Identify which cell holds the provided text, then report its [X, Y] central coordinate. 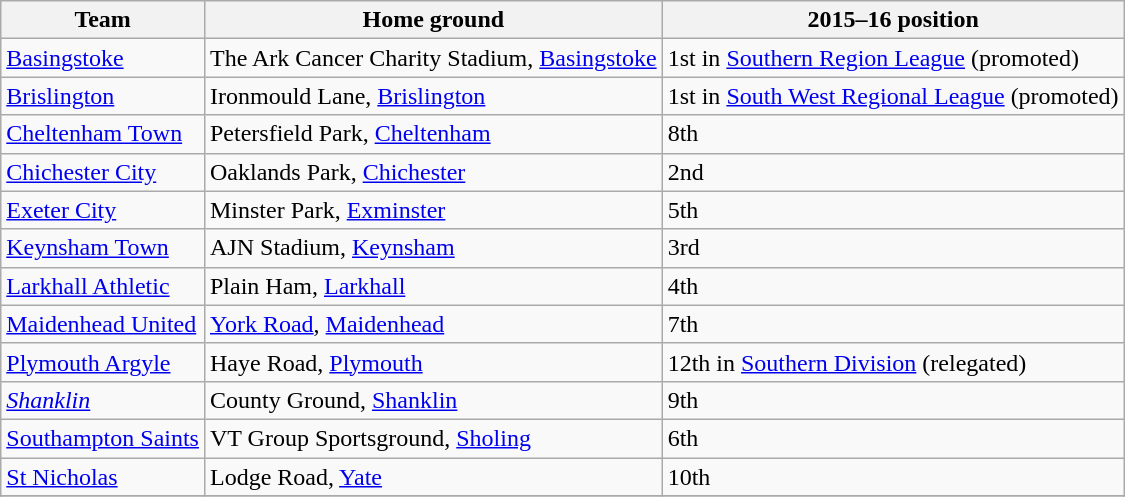
8th [893, 134]
Team [103, 20]
1st in Southern Region League (promoted) [893, 58]
2015–16 position [893, 20]
9th [893, 400]
County Ground, Shanklin [433, 400]
Lodge Road, Yate [433, 477]
St Nicholas [103, 477]
VT Group Sportsground, Sholing [433, 438]
Southampton Saints [103, 438]
Plymouth Argyle [103, 362]
The Ark Cancer Charity Stadium, Basingstoke [433, 58]
Exeter City [103, 210]
Cheltenham Town [103, 134]
Shanklin [103, 400]
York Road, Maidenhead [433, 324]
1st in South West Regional League (promoted) [893, 96]
Chichester City [103, 172]
3rd [893, 248]
AJN Stadium, Keynsham [433, 248]
Home ground [433, 20]
Plain Ham, Larkhall [433, 286]
Petersfield Park, Cheltenham [433, 134]
Keynsham Town [103, 248]
2nd [893, 172]
Oaklands Park, Chichester [433, 172]
5th [893, 210]
Ironmould Lane, Brislington [433, 96]
Larkhall Athletic [103, 286]
Minster Park, Exminster [433, 210]
7th [893, 324]
Maidenhead United [103, 324]
Basingstoke [103, 58]
6th [893, 438]
10th [893, 477]
Haye Road, Plymouth [433, 362]
12th in Southern Division (relegated) [893, 362]
4th [893, 286]
Brislington [103, 96]
